Capture the cell that displays the provided text and extract its (x, y) central coordinate. 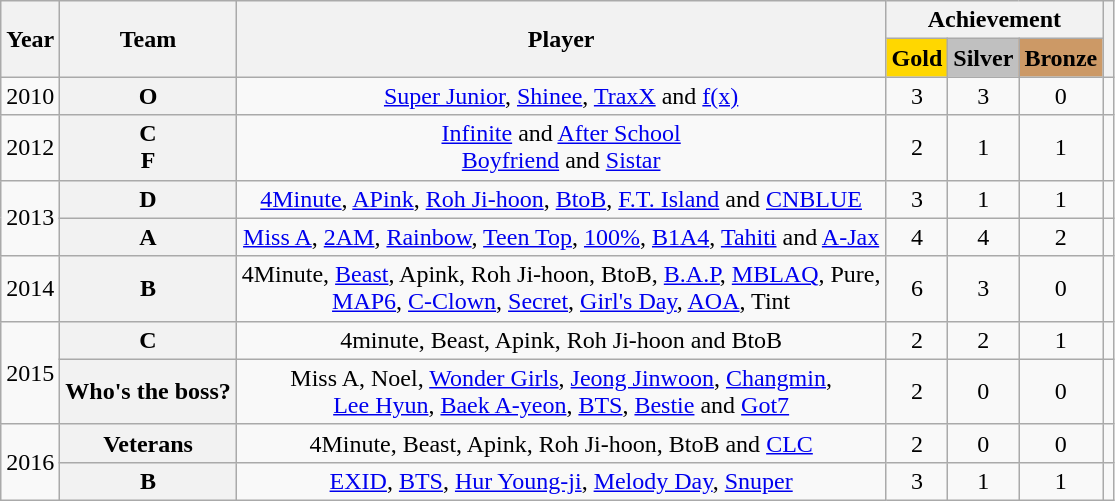
Year (30, 39)
4Minute, APink, Roh Ji-hoon, BtoB, F.T. Island and CNBLUE (561, 199)
4Minute, Beast, Apink, Roh Ji-hoon, BtoB and CLC (561, 443)
Super Junior, Shinee, TraxX and f(x) (561, 96)
2015 (30, 372)
4minute, Beast, Apink, Roh Ji-hoon and BtoB (561, 340)
Miss A, 2AM, Rainbow, Teen Top, 100%, B1A4, Tahiti and A-Jax (561, 237)
2014 (30, 288)
Team (148, 39)
EXID, BTS, Hur Young-ji, Melody Day, Snuper (561, 481)
C F (148, 148)
2010 (30, 96)
Infinite and After School Boyfriend and Sistar (561, 148)
6 (917, 288)
Bronze (1061, 58)
4Minute, Beast, Apink, Roh Ji-hoon, BtoB, B.A.P, MBLAQ, Pure, MAP6, C-Clown, Secret, Girl's Day, AOA, Tint (561, 288)
Player (561, 39)
Veterans (148, 443)
Silver (984, 58)
Who's the boss? (148, 392)
D (148, 199)
Gold (917, 58)
2013 (30, 218)
2012 (30, 148)
C (148, 340)
O (148, 96)
2016 (30, 462)
A (148, 237)
Achievement (994, 20)
Miss A, Noel, Wonder Girls, Jeong Jinwoon, Changmin, Lee Hyun, Baek A-yeon, BTS, Bestie and Got7 (561, 392)
